Provide the (X, Y) coordinate of the cell's center where the given text is located.  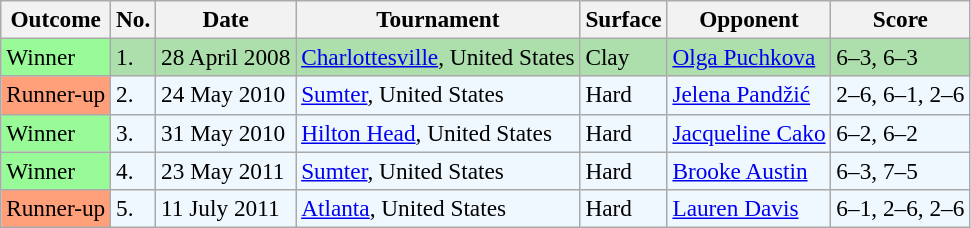
2–6, 6–1, 2–6 (900, 95)
6–2, 6–2 (900, 133)
Atlanta, United States (438, 208)
Outcome (56, 19)
11 July 2011 (226, 208)
24 May 2010 (226, 95)
Hilton Head, United States (438, 133)
28 April 2008 (226, 57)
5. (134, 208)
6–3, 6–3 (900, 57)
Lauren Davis (749, 208)
Olga Puchkova (749, 57)
Charlottesville, United States (438, 57)
Tournament (438, 19)
Brooke Austin (749, 170)
3. (134, 133)
Opponent (749, 19)
6–3, 7–5 (900, 170)
Date (226, 19)
1. (134, 57)
4. (134, 170)
23 May 2011 (226, 170)
Score (900, 19)
Clay (624, 57)
2. (134, 95)
No. (134, 19)
31 May 2010 (226, 133)
Jelena Pandžić (749, 95)
Surface (624, 19)
6–1, 2–6, 2–6 (900, 208)
Jacqueline Cako (749, 133)
